For the text-containing cell, return its midpoint in [X, Y] coordinate format. 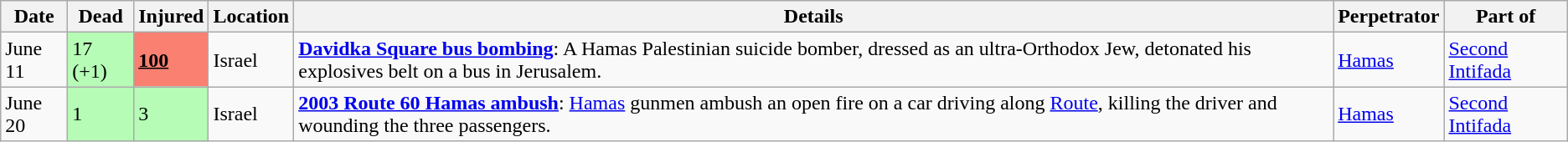
17 (+1) [101, 60]
Perpetrator [1389, 17]
100 [171, 60]
Location [251, 17]
2003 Route 60 Hamas ambush: Hamas gunmen ambush an open fire on a car driving along Route, killing the driver and wounding the three passengers. [814, 114]
3 [171, 114]
Date [34, 17]
Dead [101, 17]
1 [101, 114]
June 11 [34, 60]
Details [814, 17]
June 20 [34, 114]
Part of [1506, 17]
Injured [171, 17]
